Output the [x, y] coordinate of the center of the cell containing the given text.  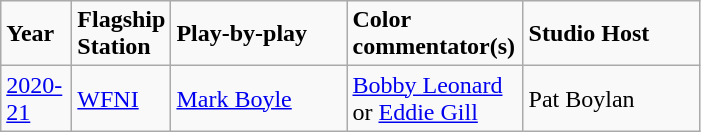
Color commentator(s) [435, 34]
2020-21 [36, 98]
Mark Boyle [259, 98]
Bobby Leonard or Eddie Gill [435, 98]
WFNI [122, 98]
Play-by-play [259, 34]
Pat Boylan [611, 98]
Year [36, 34]
Flagship Station [122, 34]
Studio Host [611, 34]
